Determine the (X, Y) coordinate at the center of the cell enclosing the given text.  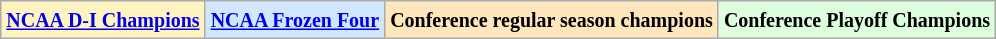
Conference regular season champions (552, 20)
NCAA D-I Champions (103, 20)
NCAA Frozen Four (295, 20)
Conference Playoff Champions (856, 20)
